Return [X, Y] of the center of cell containing provided text 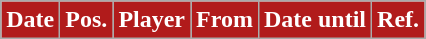
Date until [314, 20]
Date [30, 20]
Player [152, 20]
Ref. [398, 20]
Pos. [86, 20]
From [225, 20]
